Scan for the cell matching the given text and deliver its (x, y) coordinate at center. 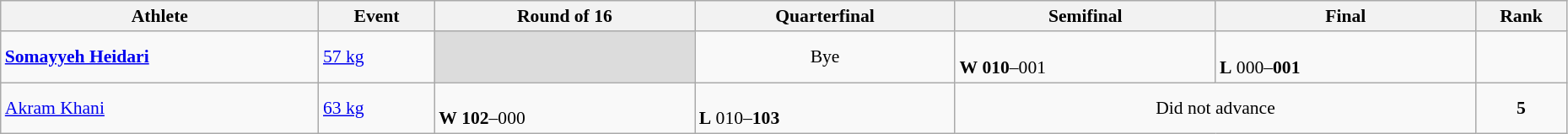
L 000–001 (1346, 57)
L 010–103 (825, 108)
Bye (825, 57)
5 (1522, 108)
Round of 16 (565, 16)
Rank (1522, 16)
Event (376, 16)
Athlete (160, 16)
Quarterfinal (825, 16)
Final (1346, 16)
Akram Khani (160, 108)
63 kg (376, 108)
Did not advance (1215, 108)
Somayyeh Heidari (160, 57)
W 010–001 (1085, 57)
Semifinal (1085, 16)
W 102–000 (565, 108)
57 kg (376, 57)
